Search for the cell housing the specified text and yield its (X, Y) center coordinate. 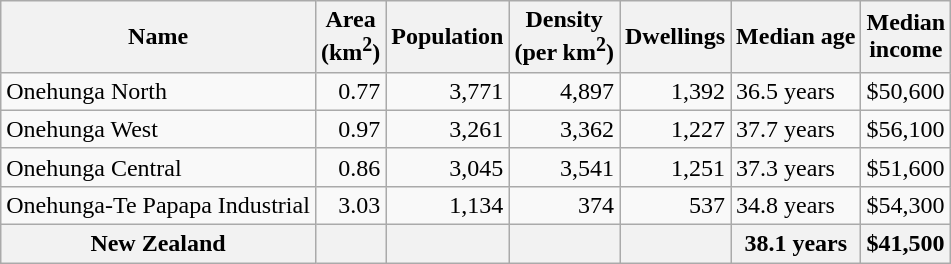
3,541 (564, 167)
3.03 (350, 205)
Medianincome (906, 37)
1,134 (448, 205)
Onehunga West (158, 129)
$56,100 (906, 129)
1,251 (676, 167)
537 (676, 205)
36.5 years (796, 91)
$41,500 (906, 244)
37.7 years (796, 129)
1,227 (676, 129)
Population (448, 37)
3,362 (564, 129)
374 (564, 205)
3,045 (448, 167)
Dwellings (676, 37)
$51,600 (906, 167)
Name (158, 37)
0.77 (350, 91)
Density(per km2) (564, 37)
$54,300 (906, 205)
3,261 (448, 129)
0.97 (350, 129)
3,771 (448, 91)
Area(km2) (350, 37)
Median age (796, 37)
Onehunga-Te Papapa Industrial (158, 205)
38.1 years (796, 244)
Onehunga North (158, 91)
1,392 (676, 91)
4,897 (564, 91)
37.3 years (796, 167)
Onehunga Central (158, 167)
New Zealand (158, 244)
$50,600 (906, 91)
34.8 years (796, 205)
0.86 (350, 167)
